Capture the cell that displays the provided text and extract its [X, Y] central coordinate. 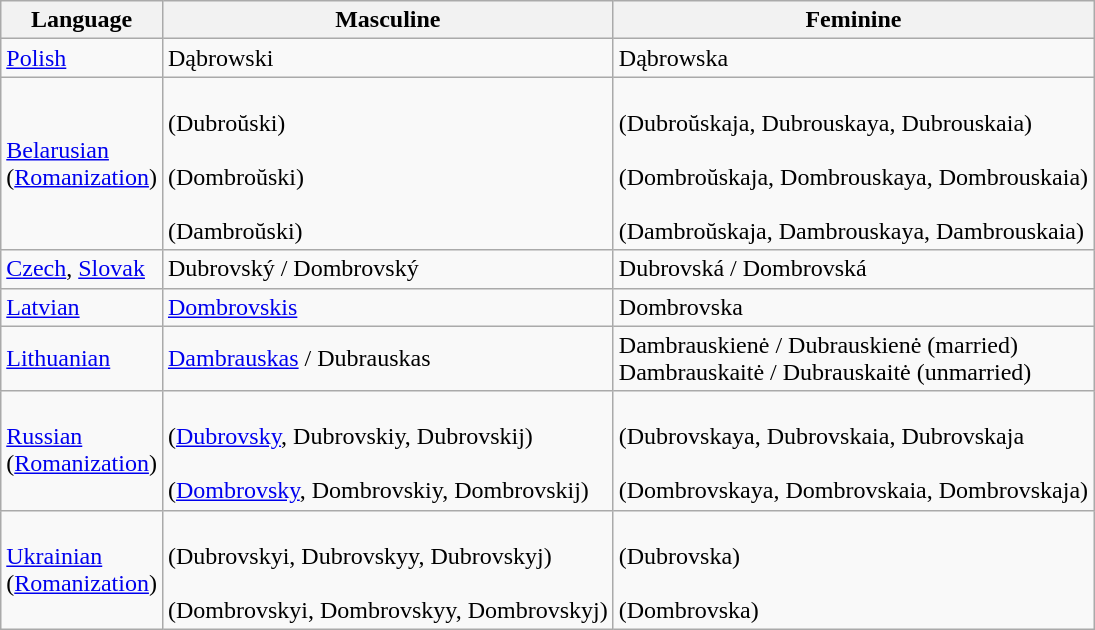
Feminine [853, 20]
(Dubrovska) (Dombrovska) [853, 570]
Dambrauskienė / Dubrauskienė (married) Dambrauskaitė / Dubrauskaitė (unmarried) [853, 358]
Russian (Romanization) [82, 450]
Dąbrowska [853, 58]
Masculine [388, 20]
Dombrovskis [388, 307]
Lithuanian [82, 358]
Ukrainian (Romanization) [82, 570]
Latvian [82, 307]
(Dubroŭskaja, Dubrouskaya, Dubrouskaia) (Dombroŭskaja, Dombrouskaya, Dombrouskaia)(Dambroŭskaja, Dambrouskaya, Dambrouskaia) [853, 164]
Dambrauskas / Dubrauskas [388, 358]
(Dubrovskyi, Dubrovskyy, Dubrovskyj) (Dombrovskyi, Dombrovskyy, Dombrovskyj) [388, 570]
Dąbrowski [388, 58]
(Dubroŭski)(Dombroŭski)(Dambroŭski) [388, 164]
(Dubrovsky, Dubrovskiy, Dubrovskij) (Dombrovsky, Dombrovskiy, Dombrovskij) [388, 450]
Dombrovska [853, 307]
Polish [82, 58]
Dubrovský / Dombrovský [388, 269]
(Dubrovskaya, Dubrovskaia, Dubrovskaja (Dombrovskaya, Dombrovskaia, Dombrovskaja) [853, 450]
Czech, Slovak [82, 269]
Belarusian (Romanization) [82, 164]
Dubrovská / Dombrovská [853, 269]
Language [82, 20]
